Provide the (X, Y) coordinate of the cell's center where the given text is located.  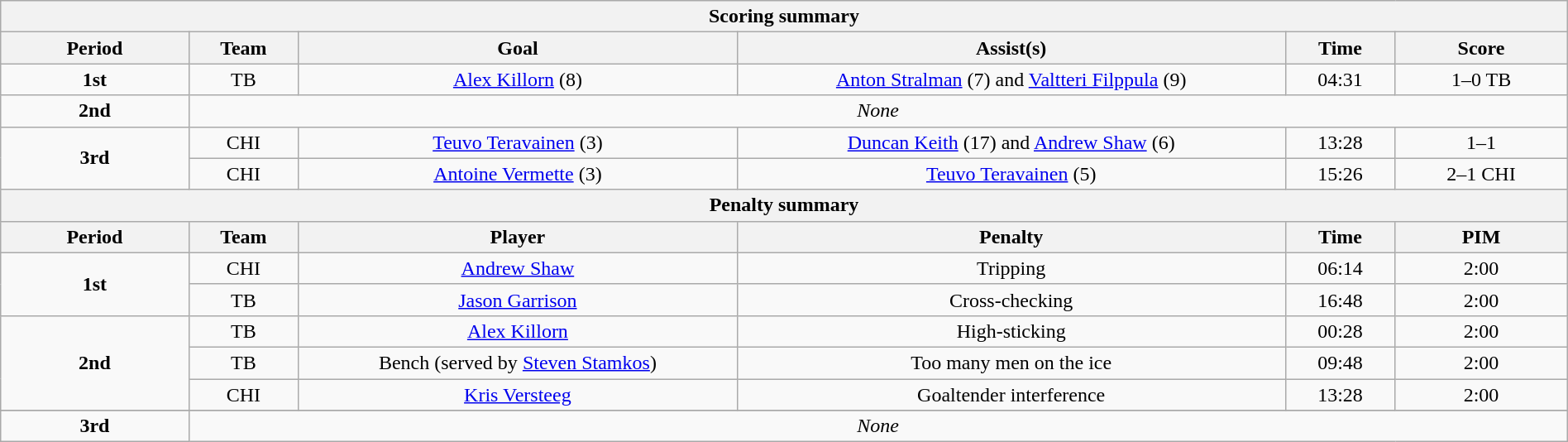
Kris Versteeg (518, 395)
Goaltender interference (1011, 395)
High-sticking (1011, 331)
2–1 CHI (1481, 174)
Too many men on the ice (1011, 363)
Duncan Keith (17) and Andrew Shaw (6) (1011, 142)
Bench (served by Steven Stamkos) (518, 363)
Teuvo Teravainen (3) (518, 142)
Jason Garrison (518, 300)
Score (1481, 48)
15:26 (1340, 174)
Alex Killorn (518, 331)
Penalty (1011, 237)
Penalty summary (784, 205)
Goal (518, 48)
1–0 TB (1481, 79)
Scoring summary (784, 17)
Andrew Shaw (518, 268)
PIM (1481, 237)
00:28 (1340, 331)
Anton Stralman (7) and Valtteri Filppula (9) (1011, 79)
Teuvo Teravainen (5) (1011, 174)
09:48 (1340, 363)
04:31 (1340, 79)
Assist(s) (1011, 48)
1–1 (1481, 142)
16:48 (1340, 300)
Antoine Vermette (3) (518, 174)
Alex Killorn (8) (518, 79)
06:14 (1340, 268)
Cross-checking (1011, 300)
Player (518, 237)
Tripping (1011, 268)
